Scan for the cell matching the given text and deliver its [X, Y] coordinate at center. 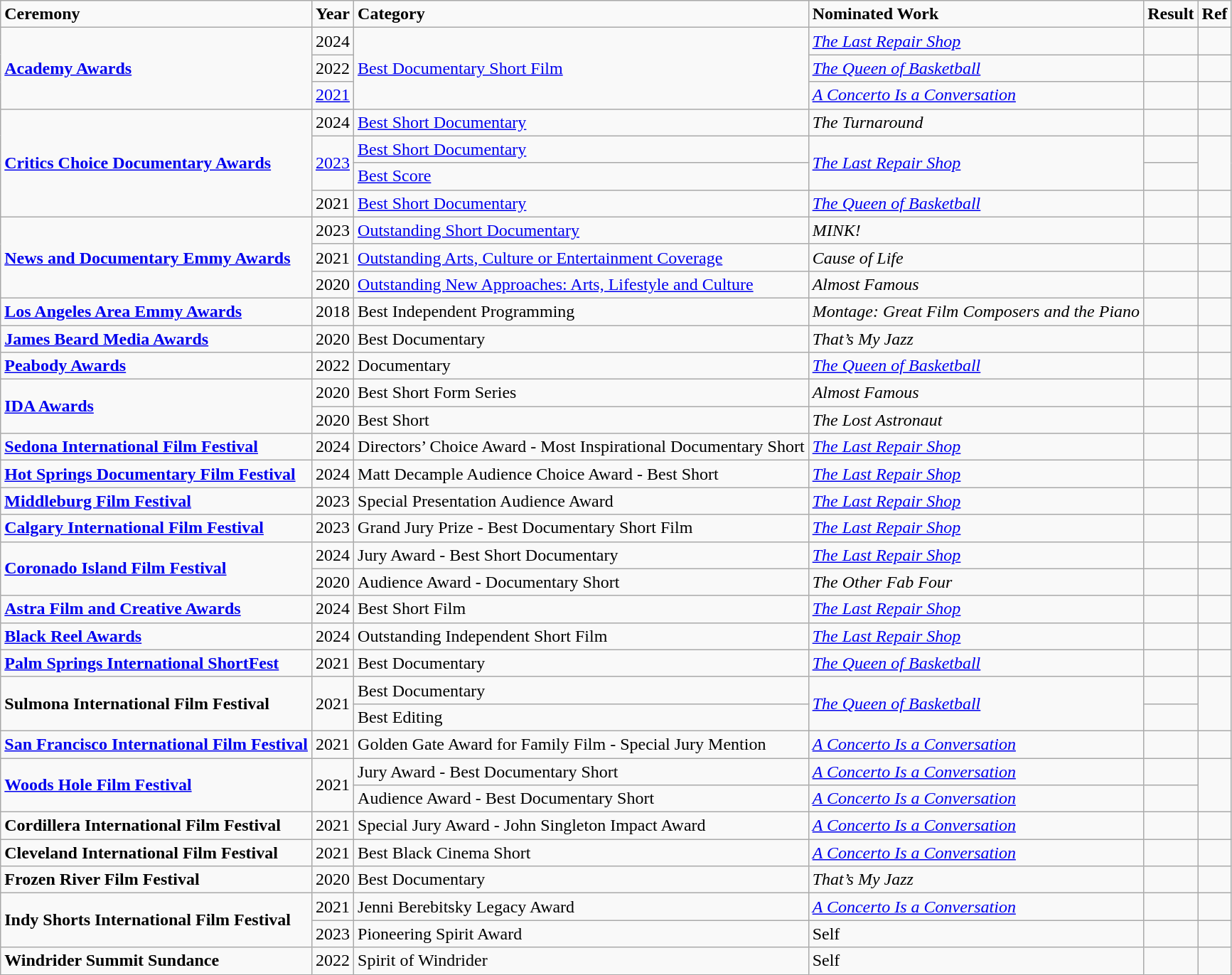
Audience Award - Best Documentary Short [582, 799]
Palm Springs International ShortFest [156, 663]
Best Score [582, 176]
Outstanding New Approaches: Arts, Lifestyle and Culture [582, 284]
Montage: Great Film Composers and the Piano [975, 311]
2018 [333, 311]
Middleburg Film Festival [156, 501]
Jury Award - Best Documentary Short [582, 771]
San Francisco International Film Festival [156, 744]
Cordillera International Film Festival [156, 826]
Outstanding Arts, Culture or Entertainment Coverage [582, 257]
Jenni Berebitsky Legacy Award [582, 907]
Critics Choice Documentary Awards [156, 163]
MINK! [975, 230]
Spirit of Windrider [582, 961]
Ref [1214, 14]
Best Editing [582, 717]
Indy Shorts International Film Festival [156, 920]
James Beard Media Awards [156, 339]
Special Presentation Audience Award [582, 501]
Golden Gate Award for Family Film - Special Jury Mention [582, 744]
Outstanding Short Documentary [582, 230]
Hot Springs Documentary Film Festival [156, 474]
Best Short Form Series [582, 393]
Frozen River Film Festival [156, 880]
Matt Decample Audience Choice Award - Best Short [582, 474]
Astra Film and Creative Awards [156, 609]
Documentary [582, 366]
Best Short [582, 420]
Year [333, 14]
Sedona International Film Festival [156, 447]
Best Black Cinema Short [582, 853]
Woods Hole Film Festival [156, 785]
Academy Awards [156, 68]
The Other Fab Four [975, 582]
Grand Jury Prize - Best Documentary Short Film [582, 528]
Calgary International Film Festival [156, 528]
Ceremony [156, 14]
Nominated Work [975, 14]
Jury Award - Best Short Documentary [582, 555]
Outstanding Independent Short Film [582, 636]
The Lost Astronaut [975, 420]
Category [582, 14]
The Turnaround [975, 122]
News and Documentary Emmy Awards [156, 257]
Los Angeles Area Emmy Awards [156, 311]
Result [1171, 14]
Cleveland International Film Festival [156, 853]
Peabody Awards [156, 366]
Best Documentary Short Film [582, 68]
Best Short Film [582, 609]
Best Independent Programming [582, 311]
Windrider Summit Sundance [156, 961]
Sulmona International Film Festival [156, 704]
Cause of Life [975, 257]
Coronado Island Film Festival [156, 569]
Directors’ Choice Award - Most Inspirational Documentary Short [582, 447]
Special Jury Award - John Singleton Impact Award [582, 826]
Pioneering Spirit Award [582, 934]
IDA Awards [156, 406]
Audience Award - Documentary Short [582, 582]
Black Reel Awards [156, 636]
